Pinpoint the cell where the given text exists, returning its [x, y] midpoint coordinate. 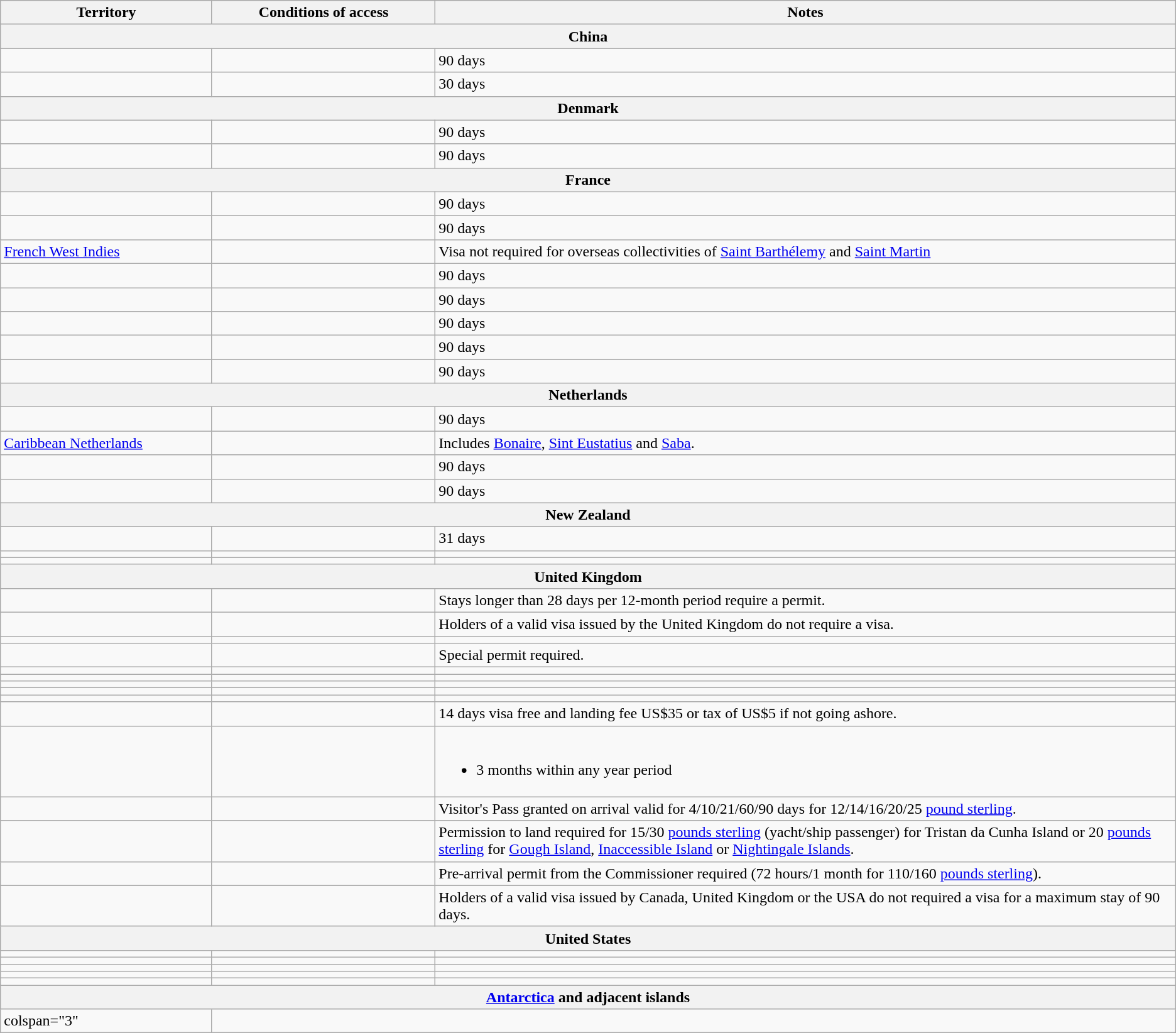
Includes Bonaire, Sint Eustatius and Saba. [805, 443]
Pre-arrival permit from the Commissioner required (72 hours/1 month for 110/160 pounds sterling). [805, 873]
14 days visa free and landing fee US$35 or tax of US$5 if not going ashore. [805, 714]
Antarctica and adjacent islands [588, 997]
Territory [107, 13]
30 days [805, 84]
France [588, 180]
Caribbean Netherlands [107, 443]
3 months within any year period [805, 762]
Netherlands [588, 395]
Stays longer than 28 days per 12-month period require a permit. [805, 600]
China [588, 36]
United States [588, 938]
United Kingdom [588, 576]
Special permit required. [805, 655]
Visitor's Pass granted on arrival valid for 4/10/21/60/90 days for 12/14/16/20/25 pound sterling. [805, 809]
Holders of a valid visa issued by the United Kingdom do not require a visa. [805, 624]
31 days [805, 538]
Denmark [588, 108]
New Zealand [588, 515]
Visa not required for overseas collectivities of Saint Barthélemy and Saint Martin [805, 251]
Holders of a valid visa issued by Canada, United Kingdom or the USA do not required a visa for a maximum stay of 90 days. [805, 906]
Conditions of access [323, 13]
Notes [805, 13]
French West Indies [107, 251]
colspan="3" [107, 1021]
